For the text-containing cell, return its midpoint in (x, y) coordinate format. 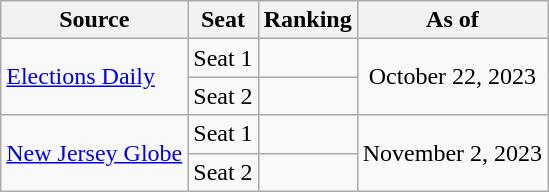
Elections Daily (94, 77)
November 2, 2023 (452, 153)
October 22, 2023 (452, 77)
Ranking (308, 20)
As of (452, 20)
Seat (223, 20)
New Jersey Globe (94, 153)
Source (94, 20)
